Extract the (X, Y) coordinate from the center of the cell holding the provided text.  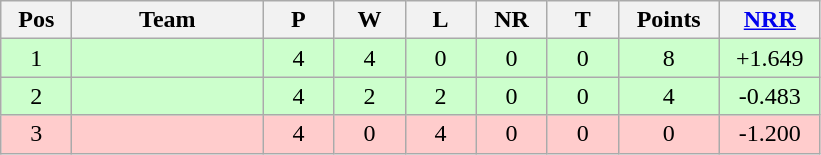
Team (168, 20)
1 (36, 58)
+1.649 (770, 58)
T (582, 20)
L (440, 20)
-0.483 (770, 96)
Pos (36, 20)
-1.200 (770, 134)
NRR (770, 20)
P (298, 20)
NR (512, 20)
8 (668, 58)
3 (36, 134)
W (370, 20)
Points (668, 20)
